Identify which cell holds the provided text, then report its [X, Y] central coordinate. 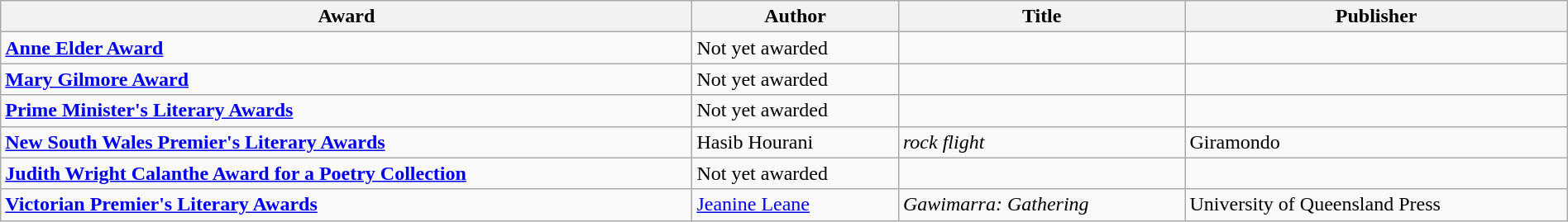
Prime Minister's Literary Awards [347, 111]
rock flight [1042, 142]
New South Wales Premier's Literary Awards [347, 142]
Award [347, 17]
Title [1042, 17]
University of Queensland Press [1376, 205]
Publisher [1376, 17]
Judith Wright Calanthe Award for a Poetry Collection [347, 173]
Jeanine Leane [796, 205]
Author [796, 17]
Giramondo [1376, 142]
Anne Elder Award [347, 48]
Hasib Hourani [796, 142]
Victorian Premier's Literary Awards [347, 205]
Gawimarra: Gathering [1042, 205]
Mary Gilmore Award [347, 79]
